Identify which cell holds the provided text, then report its [x, y] central coordinate. 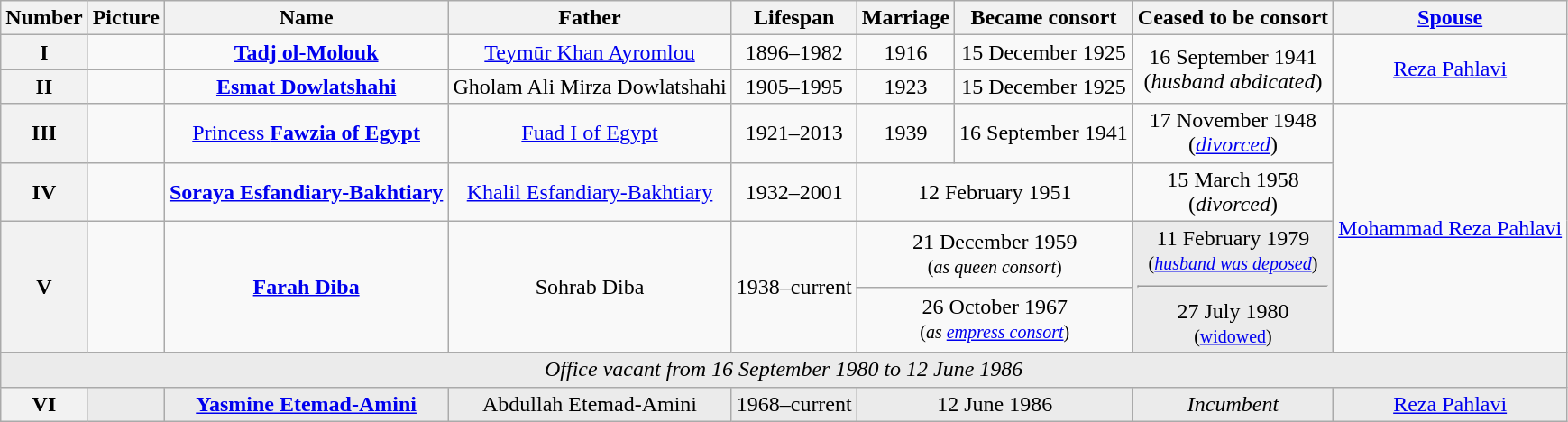
Yasmine Etemad-Amini [306, 404]
1968–current [793, 404]
Teymūr Khan Ayromlou [590, 52]
26 October 1967(as empress consort) [995, 319]
1938–current [793, 287]
III [44, 133]
Marriage [905, 18]
Picture [126, 18]
21 December 1959(as queen consort) [995, 254]
1939 [905, 133]
Farah Diba [306, 287]
12 February 1951 [995, 191]
1932–2001 [793, 191]
Number [44, 18]
17 November 1948(divorced) [1233, 133]
Abdullah Etemad-Amini [590, 404]
1921–2013 [793, 133]
VI [44, 404]
Ceased to be consort [1233, 18]
Mohammad Reza Pahlavi [1450, 228]
Fuad I of Egypt [590, 133]
Esmat Dowlatshahi [306, 87]
Became consort [1044, 18]
11 February 1979(husband was deposed)27 July 1980(widowed) [1233, 287]
Tadj ol-Molouk [306, 52]
Incumbent [1233, 404]
Spouse [1450, 18]
I [44, 52]
15 March 1958(divorced) [1233, 191]
Gholam Ali Mirza Dowlatshahi [590, 87]
Khalil Esfandiary-Bakhtiary [590, 191]
Soraya Esfandiary-Bakhtiary [306, 191]
1916 [905, 52]
Sohrab Diba [590, 287]
16 September 1941(husband abdicated) [1233, 69]
Name [306, 18]
II [44, 87]
Princess Fawzia of Egypt [306, 133]
12 June 1986 [995, 404]
1905–1995 [793, 87]
IV [44, 191]
1896–1982 [793, 52]
V [44, 287]
Lifespan [793, 18]
Father [590, 18]
16 September 1941 [1044, 133]
Office vacant from 16 September 1980 to 12 June 1986 [784, 370]
1923 [905, 87]
